For the text-containing cell, return its midpoint in (x, y) coordinate format. 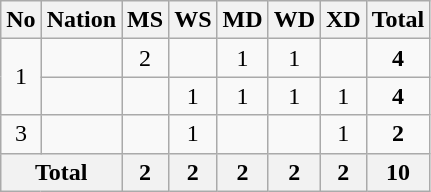
WD (294, 20)
XD (344, 20)
3 (21, 134)
MD (242, 20)
Nation (81, 20)
WS (193, 20)
10 (398, 172)
MS (146, 20)
No (21, 20)
